Search for the cell housing the specified text and yield its [X, Y] center coordinate. 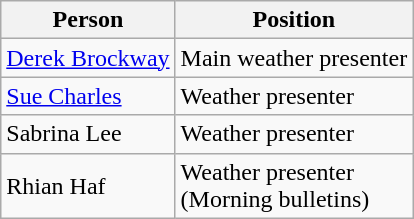
Person [88, 20]
Rhian Haf [88, 186]
Main weather presenter [294, 58]
Sue Charles [88, 96]
Derek Brockway [88, 58]
Weather presenter(Morning bulletins) [294, 186]
Sabrina Lee [88, 134]
Position [294, 20]
